Detect which cell encompasses the target text, then output its [x, y] center coordinate. 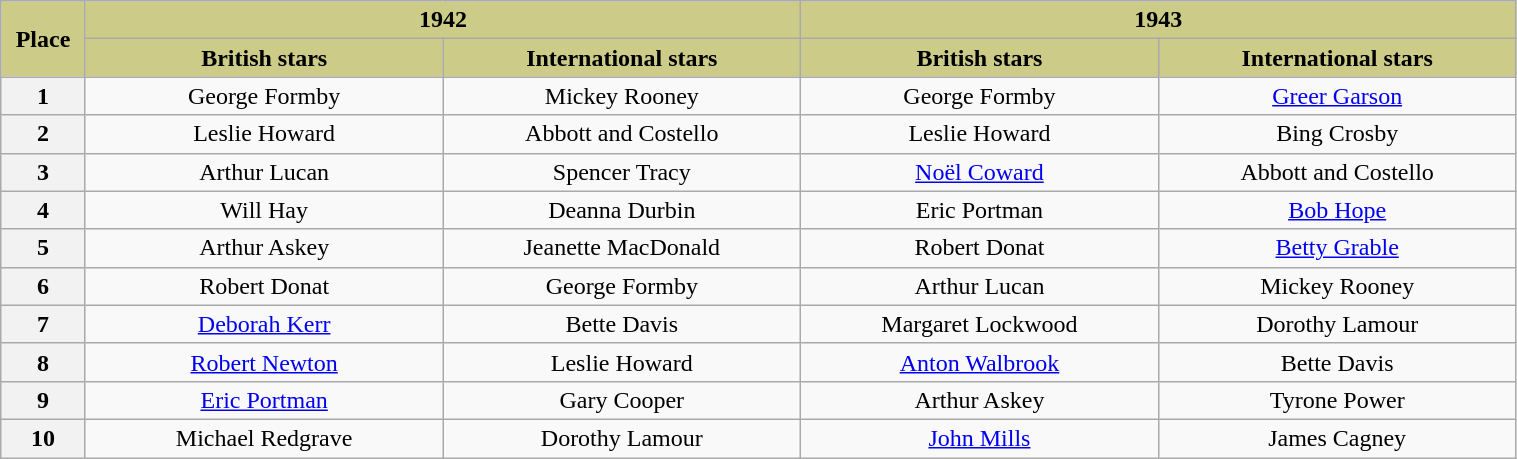
Spencer Tracy [622, 172]
Deborah Kerr [264, 324]
Place [44, 39]
Michael Redgrave [264, 438]
Noël Coward [980, 172]
10 [44, 438]
Margaret Lockwood [980, 324]
Greer Garson [1337, 96]
2 [44, 134]
6 [44, 286]
Deanna Durbin [622, 210]
Bing Crosby [1337, 134]
Gary Cooper [622, 400]
Tyrone Power [1337, 400]
Bob Hope [1337, 210]
1 [44, 96]
7 [44, 324]
Robert Newton [264, 362]
Will Hay [264, 210]
Betty Grable [1337, 248]
James Cagney [1337, 438]
1943 [1158, 20]
John Mills [980, 438]
8 [44, 362]
Jeanette MacDonald [622, 248]
4 [44, 210]
Anton Walbrook [980, 362]
5 [44, 248]
1942 [442, 20]
9 [44, 400]
3 [44, 172]
